Capture the cell that displays the provided text and extract its (x, y) central coordinate. 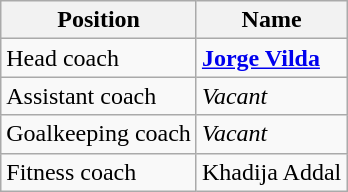
Head coach (99, 58)
Jorge Vilda (271, 58)
Position (99, 20)
Name (271, 20)
Goalkeeping coach (99, 134)
Fitness coach (99, 172)
Assistant coach (99, 96)
Khadija Addal (271, 172)
